Scan for the cell matching the given text and deliver its (x, y) coordinate at center. 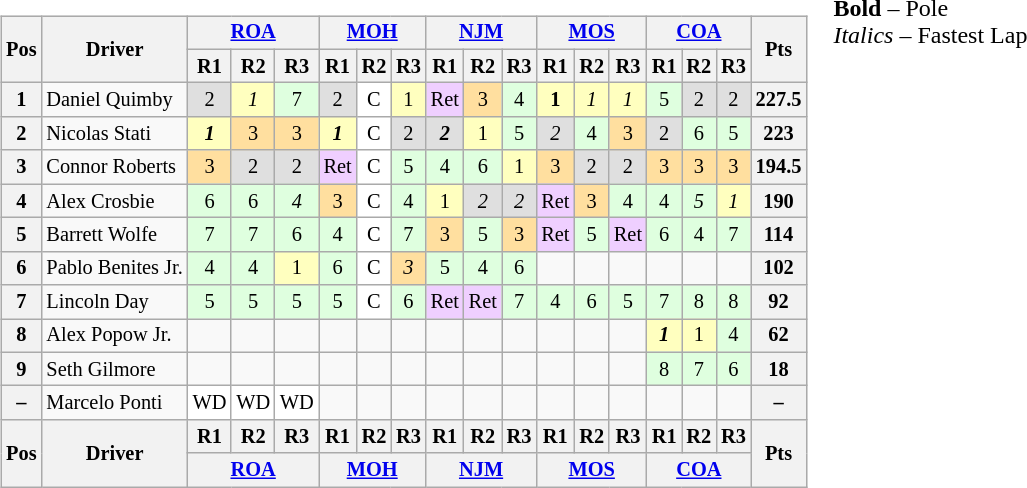
Alex Popow Jr. (114, 336)
92 (779, 302)
Lincoln Day (114, 302)
102 (779, 268)
18 (779, 369)
62 (779, 336)
Daniel Quimby (114, 100)
Marcelo Ponti (114, 403)
223 (779, 134)
Nicolas Stati (114, 134)
190 (779, 201)
Connor Roberts (114, 167)
194.5 (779, 167)
227.5 (779, 100)
114 (779, 235)
Seth Gilmore (114, 369)
Alex Crosbie (114, 201)
Barrett Wolfe (114, 235)
9 (21, 369)
Pablo Benites Jr. (114, 268)
